Determine the [x, y] coordinate at the center of the cell enclosing the given text.  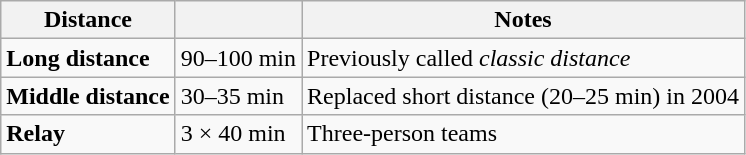
90–100 min [238, 58]
Middle distance [88, 96]
Distance [88, 20]
Previously called classic distance [524, 58]
Relay [88, 134]
Replaced short distance (20–25 min) in 2004 [524, 96]
3 × 40 min [238, 134]
30–35 min [238, 96]
Long distance [88, 58]
Three-person teams [524, 134]
Notes [524, 20]
